Determine the (X, Y) coordinate at the center of the cell enclosing the given text.  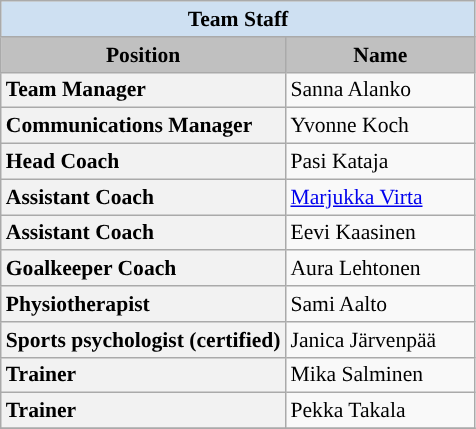
Communications Manager (144, 126)
Position (144, 55)
Team Manager (144, 90)
Physiotherapist (144, 304)
Name (380, 55)
Aura Lehtonen (380, 269)
Eevi Kaasinen (380, 233)
Pasi Kataja (380, 162)
Mika Salminen (380, 375)
Pekka Takala (380, 411)
Sami Aalto (380, 304)
Goalkeeper Coach (144, 269)
Marjukka Virta (380, 197)
Janica Järvenpää (380, 340)
Team Staff (238, 19)
Sanna Alanko (380, 90)
Sports psychologist (certified) (144, 340)
Head Coach (144, 162)
Yvonne Koch (380, 126)
